For the text-containing cell, return its midpoint in [X, Y] coordinate format. 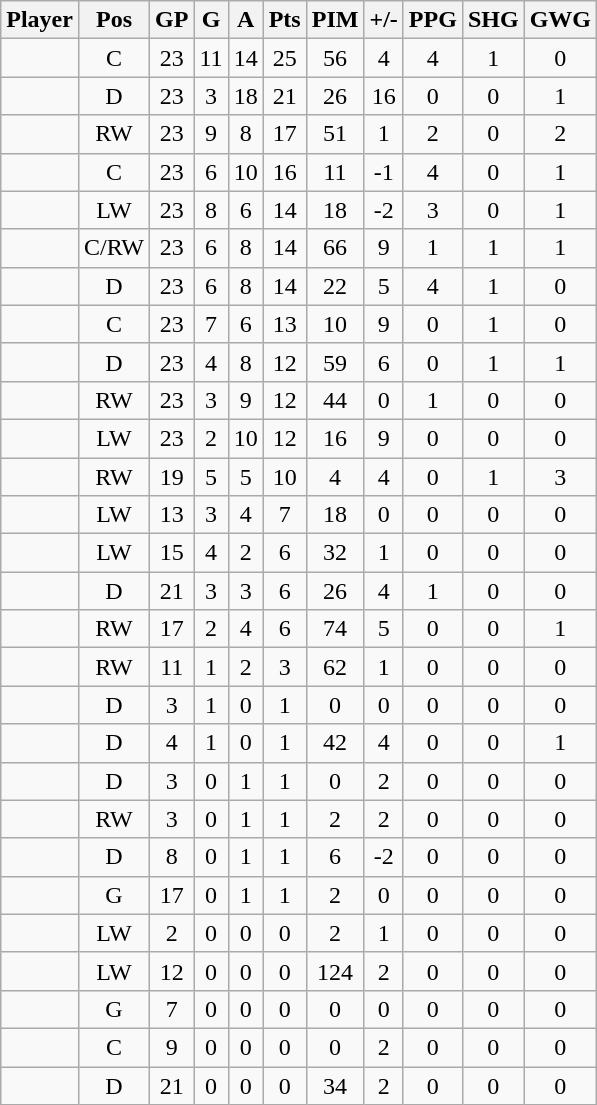
56 [335, 58]
34 [335, 1085]
PPG [432, 20]
Pts [284, 20]
PIM [335, 20]
22 [335, 286]
GWG [560, 20]
124 [335, 971]
74 [335, 629]
SHG [493, 20]
-1 [384, 172]
15 [172, 553]
GP [172, 20]
19 [172, 477]
+/- [384, 20]
25 [284, 58]
C/RW [114, 248]
66 [335, 248]
A [246, 20]
59 [335, 362]
32 [335, 553]
Player [40, 20]
62 [335, 667]
Pos [114, 20]
51 [335, 134]
44 [335, 400]
42 [335, 743]
